Capture the cell that displays the provided text and extract its (X, Y) central coordinate. 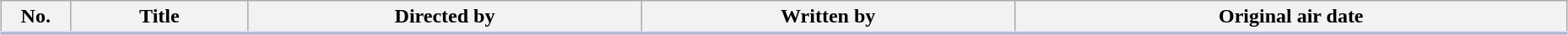
Directed by (445, 17)
Original air date (1291, 17)
No. (35, 17)
Written by (828, 17)
Title (160, 17)
